Determine the [X, Y] coordinate at the center of the cell enclosing the given text.  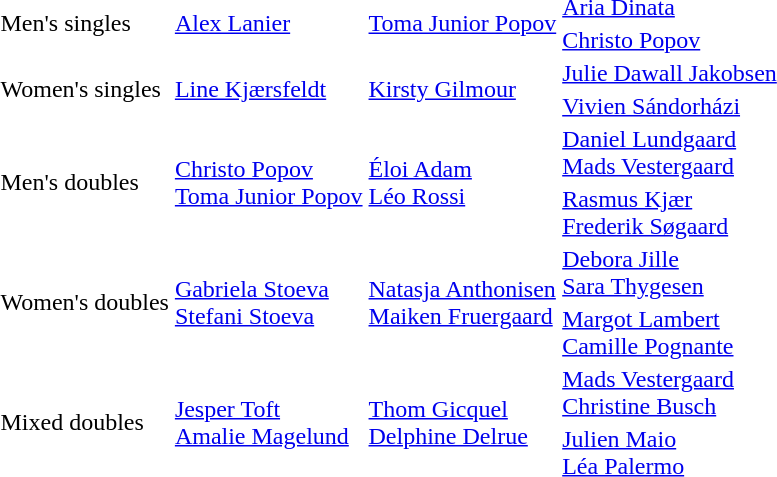
Natasja Anthonisen Maiken Fruergaard [462, 302]
Line Kjærsfeldt [268, 90]
Christo Popov Toma Junior Popov [268, 182]
Éloi Adam Léo Rossi [462, 182]
Kirsty Gilmour [462, 90]
Gabriela Stoeva Stefani Stoeva [268, 302]
